Extract the [X, Y] coordinate from the center of the cell holding the provided text.  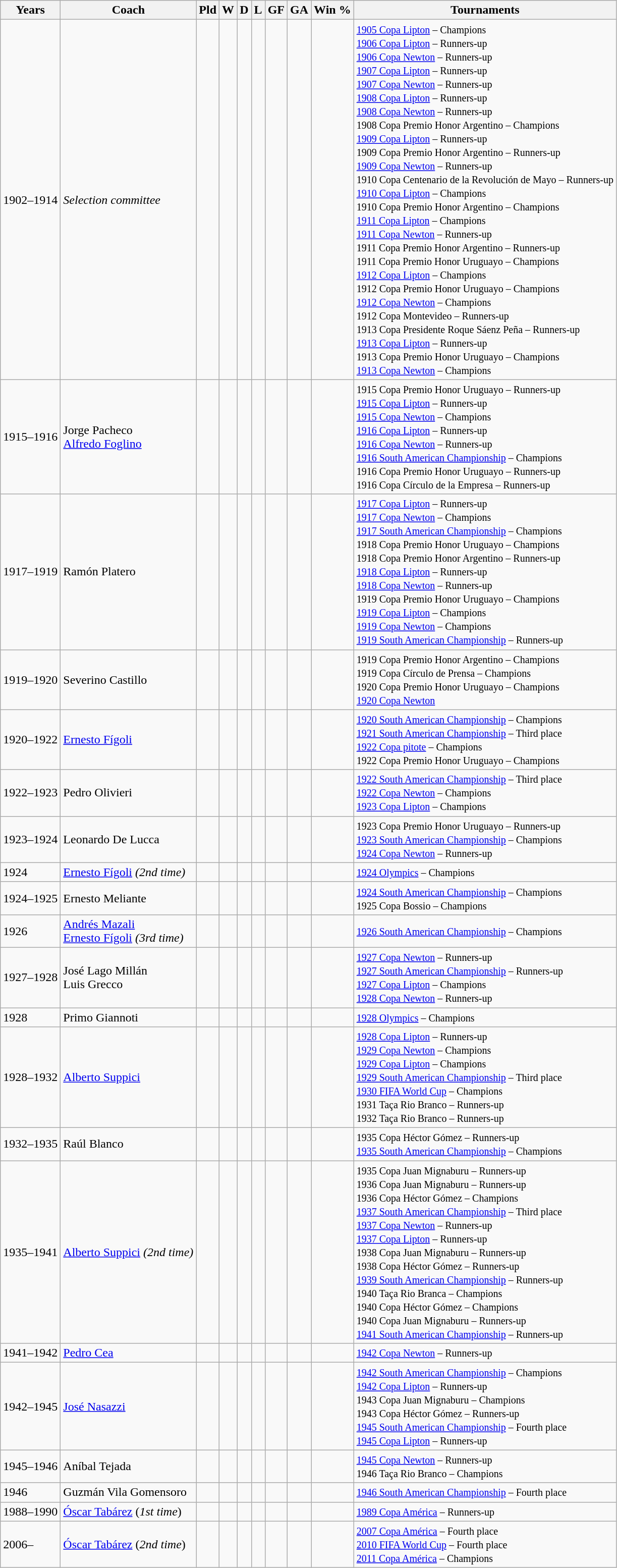
Ernesto Meliante [128, 898]
1920–1922 [30, 740]
1924 [30, 872]
GA [300, 10]
W [228, 10]
1941–1942 [30, 1353]
1915–1916 [30, 437]
1919 Copa Premio Honor Argentino – Champions 1919 Copa Círculo de Prensa – Champions 1920 Copa Premio Honor Uruguayo – Champions 1920 Copa Newton [485, 679]
Óscar Tabárez (2nd time) [128, 1544]
2007 Copa América – Fourth place 2010 FIFA World Cup – Fourth place 2011 Copa América – Champions [485, 1544]
Ramón Platero [128, 572]
1923–1924 [30, 839]
2006– [30, 1544]
Leonardo De Lucca [128, 839]
1945–1946 [30, 1467]
1922 South American Championship – Third place 1922 Copa Newton – Champions 1923 Copa Lipton – Champions [485, 793]
Pedro Cea [128, 1353]
1942 Copa Newton – Runners-up [485, 1353]
Pld [208, 10]
1928 Olympics – Champions [485, 1017]
1924–1925 [30, 898]
Severino Castillo [128, 679]
1902–1914 [30, 200]
Guzmán Vila Gomensoro [128, 1492]
1924 South American Championship – Champions 1925 Copa Bossio – Champions [485, 898]
1927–1928 [30, 977]
Selection committee [128, 200]
1935 Copa Héctor Gómez – Runners-up 1935 South American Championship – Champions [485, 1145]
Óscar Tabárez (1st time) [128, 1511]
1928–1932 [30, 1077]
L [258, 10]
Win % [333, 10]
1922–1923 [30, 793]
Years [30, 10]
1923 Copa Premio Honor Uruguayo – Runners-up 1923 South American Championship – Champions 1924 Copa Newton – Runners-up [485, 839]
Alberto Suppici (2nd time) [128, 1252]
José Nasazzi [128, 1406]
1988–1990 [30, 1511]
1928 [30, 1017]
1935–1941 [30, 1252]
Ernesto Fígoli [128, 740]
1932–1935 [30, 1145]
1919–1920 [30, 679]
José Lago Millán Luis Grecco [128, 977]
1926 [30, 931]
1946 [30, 1492]
Jorge Pacheco Alfredo Foglino [128, 437]
1927 Copa Newton – Runners-up 1927 South American Championship – Runners-up 1927 Copa Lipton – Champions 1928 Copa Newton – Runners-up [485, 977]
Andrés Mazali Ernesto Fígoli (3rd time) [128, 931]
1945 Copa Newton – Runners-up 1946 Taça Rio Branco – Champions [485, 1467]
GF [276, 10]
1989 Copa América – Runners-up [485, 1511]
Pedro Olivieri [128, 793]
Raúl Blanco [128, 1145]
1924 Olympics – Champions [485, 872]
Aníbal Tejada [128, 1467]
Coach [128, 10]
Ernesto Fígoli (2nd time) [128, 872]
Tournaments [485, 10]
1946 South American Championship – Fourth place [485, 1492]
Primo Giannoti [128, 1017]
D [244, 10]
1926 South American Championship – Champions [485, 931]
1942–1945 [30, 1406]
Alberto Suppici [128, 1077]
1917–1919 [30, 572]
